Find where the given text appears and provide that cell's center as (x, y) coordinate. 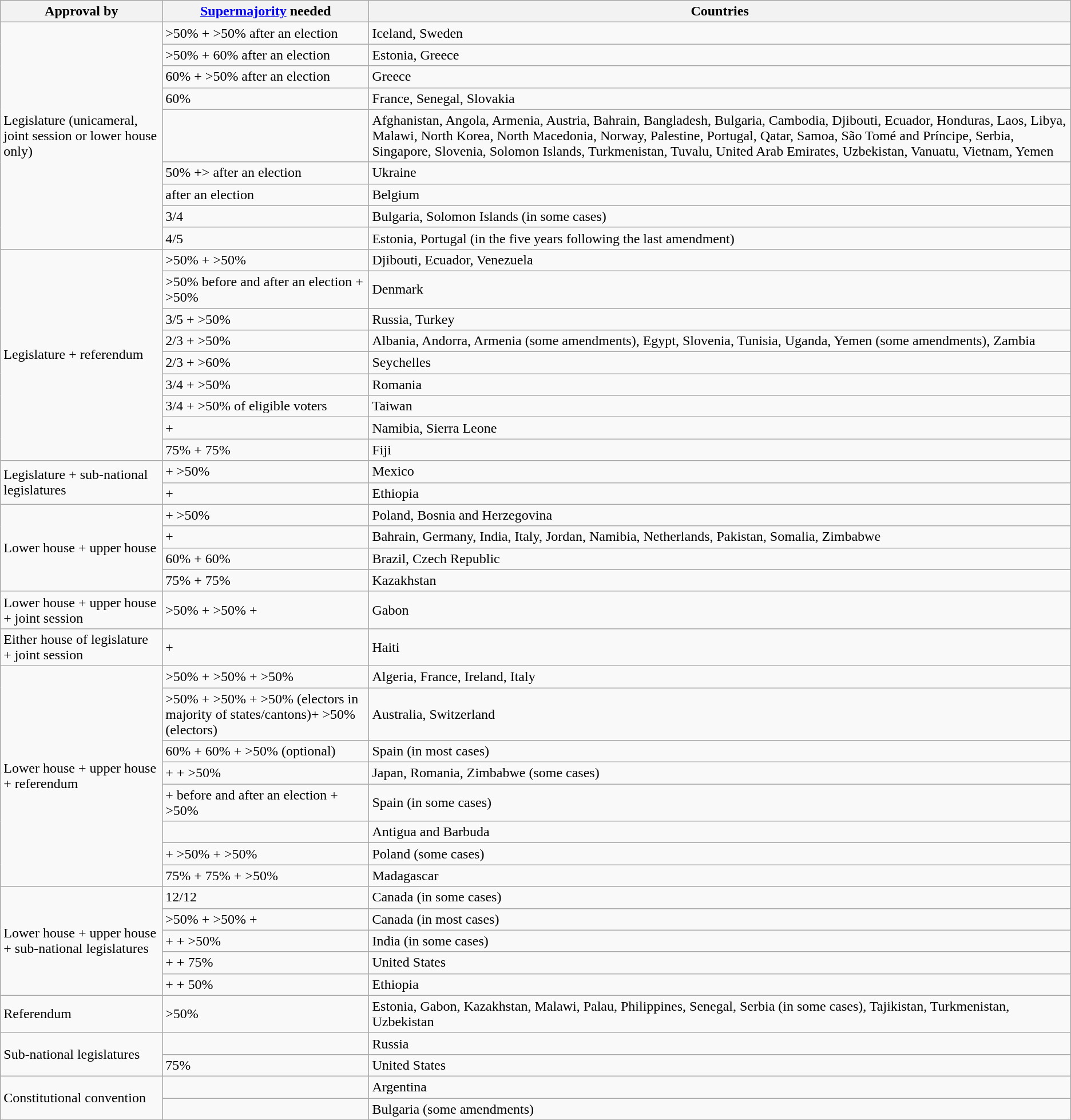
>50% + >50% after an election (265, 33)
3/4 + >50% of eligible voters (265, 406)
Canada (in some cases) (720, 897)
Romania (720, 385)
Russia (720, 1043)
Legislature (unicameral, joint session or lower house only) (81, 136)
Legislature + referendum (81, 355)
Lower house + upper house (81, 548)
Poland, Bosnia and Herzegovina (720, 515)
Seychelles (720, 363)
Russia, Turkey (720, 319)
60% (265, 98)
Either house of legislature + joint session (81, 647)
Antigua and Barbuda (720, 832)
60% + 60% + >50% (optional) (265, 751)
Fiji (720, 450)
+ >50% + >50% (265, 854)
Greece (720, 77)
Algeria, France, Ireland, Italy (720, 676)
after an election (265, 195)
>50% before and after an election + >50% (265, 290)
Estonia, Greece (720, 55)
Australia, Switzerland (720, 714)
12/12 (265, 897)
Approval by (81, 11)
>50% + >50% (265, 260)
3/5 + >50% (265, 319)
>50% + 60% after an election (265, 55)
+ before and after an election + >50% (265, 802)
75% (265, 1065)
>50% (265, 1014)
Brazil, Czech Republic (720, 559)
Referendum (81, 1014)
France, Senegal, Slovakia (720, 98)
Lower house + upper house + joint session (81, 610)
Ukraine (720, 173)
Haiti (720, 647)
2/3 + >50% (265, 341)
India (in some cases) (720, 941)
+ + 75% (265, 963)
Albania, Andorra, Armenia (some amendments), Egypt, Slovenia, Tunisia, Uganda, Yemen (some amendments), Zambia (720, 341)
Mexico (720, 472)
Denmark (720, 290)
Madagascar (720, 876)
Poland (some cases) (720, 854)
Djibouti, Ecuador, Venezuela (720, 260)
Constitutional convention (81, 1098)
Iceland, Sweden (720, 33)
>50% + >50% + >50% (electors in majority of states/cantons)+ >50% (electors) (265, 714)
Supermajority needed (265, 11)
3/4 (265, 216)
Sub-national legislatures (81, 1054)
Spain (in some cases) (720, 802)
Countries (720, 11)
Taiwan (720, 406)
Estonia, Portugal (in the five years following the last amendment) (720, 238)
60% + >50% after an election (265, 77)
Canada (in most cases) (720, 919)
75% + 75% + >50% (265, 876)
Gabon (720, 610)
3/4 + >50% (265, 385)
>50% + >50% + >50% (265, 676)
Lower house + upper house + referendum (81, 776)
Belgium (720, 195)
+ + 50% (265, 984)
Namibia, Sierra Leone (720, 428)
Bulgaria, Solomon Islands (in some cases) (720, 216)
Argentina (720, 1087)
2/3 + >60% (265, 363)
60% + 60% (265, 559)
Kazakhstan (720, 580)
50% +> after an election (265, 173)
Bahrain, Germany, India, Italy, Jordan, Namibia, Netherlands, Pakistan, Somalia, Zimbabwe (720, 537)
Lower house + upper house + sub-national legislatures (81, 941)
Legislature + sub-national legislatures (81, 482)
Japan, Romania, Zimbabwe (some cases) (720, 773)
Estonia, Gabon, Kazakhstan, Malawi, Palau, Philippines, Senegal, Serbia (in some cases), Tajikistan, Turkmenistan, Uzbekistan (720, 1014)
Spain (in most cases) (720, 751)
4/5 (265, 238)
Bulgaria (some amendments) (720, 1109)
